Capture the cell that displays the provided text and extract its (x, y) central coordinate. 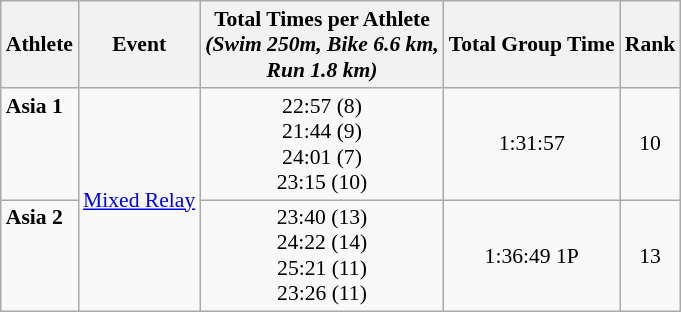
23:40 (13)24:22 (14)25:21 (11)23:26 (11) (322, 256)
13 (650, 256)
Mixed Relay (139, 200)
Total Group Time (532, 44)
Asia 1 (40, 144)
Rank (650, 44)
1:31:57 (532, 144)
1:36:49 1P (532, 256)
Event (139, 44)
Total Times per Athlete (Swim 250m, Bike 6.6 km, Run 1.8 km) (322, 44)
22:57 (8)21:44 (9)24:01 (7)23:15 (10) (322, 144)
10 (650, 144)
Athlete (40, 44)
Asia 2 (40, 256)
